Pinpoint the cell where the given text exists, returning its [x, y] midpoint coordinate. 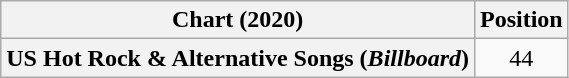
US Hot Rock & Alternative Songs (Billboard) [238, 58]
44 [521, 58]
Chart (2020) [238, 20]
Position [521, 20]
